Capture the cell that displays the provided text and extract its [x, y] central coordinate. 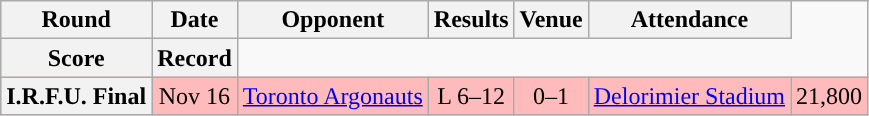
Record [195, 58]
Opponent [332, 20]
L 6–12 [471, 96]
Results [471, 20]
Date [195, 20]
Delorimier Stadium [689, 96]
Attendance [689, 20]
Venue [551, 20]
Round [76, 20]
0–1 [551, 96]
I.R.F.U. Final [76, 96]
Score [76, 58]
Nov 16 [195, 96]
21,800 [830, 96]
Toronto Argonauts [332, 96]
